Determine the [x, y] coordinate at the center of the cell enclosing the given text.  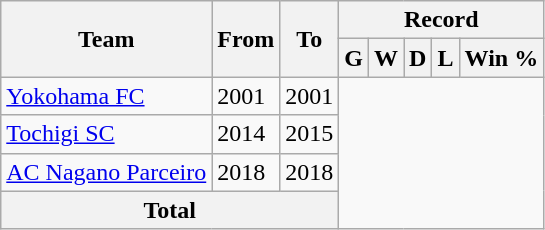
Yokohama FC [106, 96]
Record [442, 20]
2015 [310, 134]
G [354, 58]
L [446, 58]
Win % [502, 58]
To [310, 39]
Total [170, 210]
AC Nagano Parceiro [106, 172]
Tochigi SC [106, 134]
Team [106, 39]
W [386, 58]
D [418, 58]
2014 [246, 134]
From [246, 39]
